Determine the (x, y) coordinate at the center of the cell enclosing the given text.  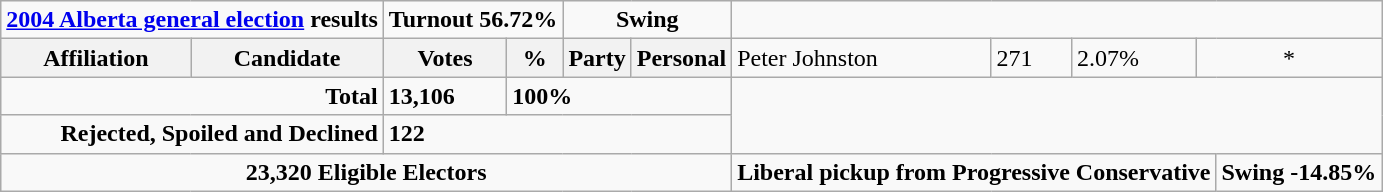
% (535, 58)
Peter Johnston (862, 58)
Party (597, 58)
Swing -14.85% (1299, 172)
Total (192, 96)
Liberal pickup from Progressive Conservative (974, 172)
Affiliation (96, 58)
* (1288, 58)
Votes (444, 58)
100% (620, 96)
271 (1031, 58)
122 (557, 134)
13,106 (444, 96)
2.07% (1134, 58)
Swing (648, 20)
Rejected, Spoiled and Declined (192, 134)
Turnout 56.72% (473, 20)
2004 Alberta general election results (192, 20)
Candidate (287, 58)
Personal (681, 58)
23,320 Eligible Electors (366, 172)
